Detect which cell encompasses the target text, then output its [x, y] center coordinate. 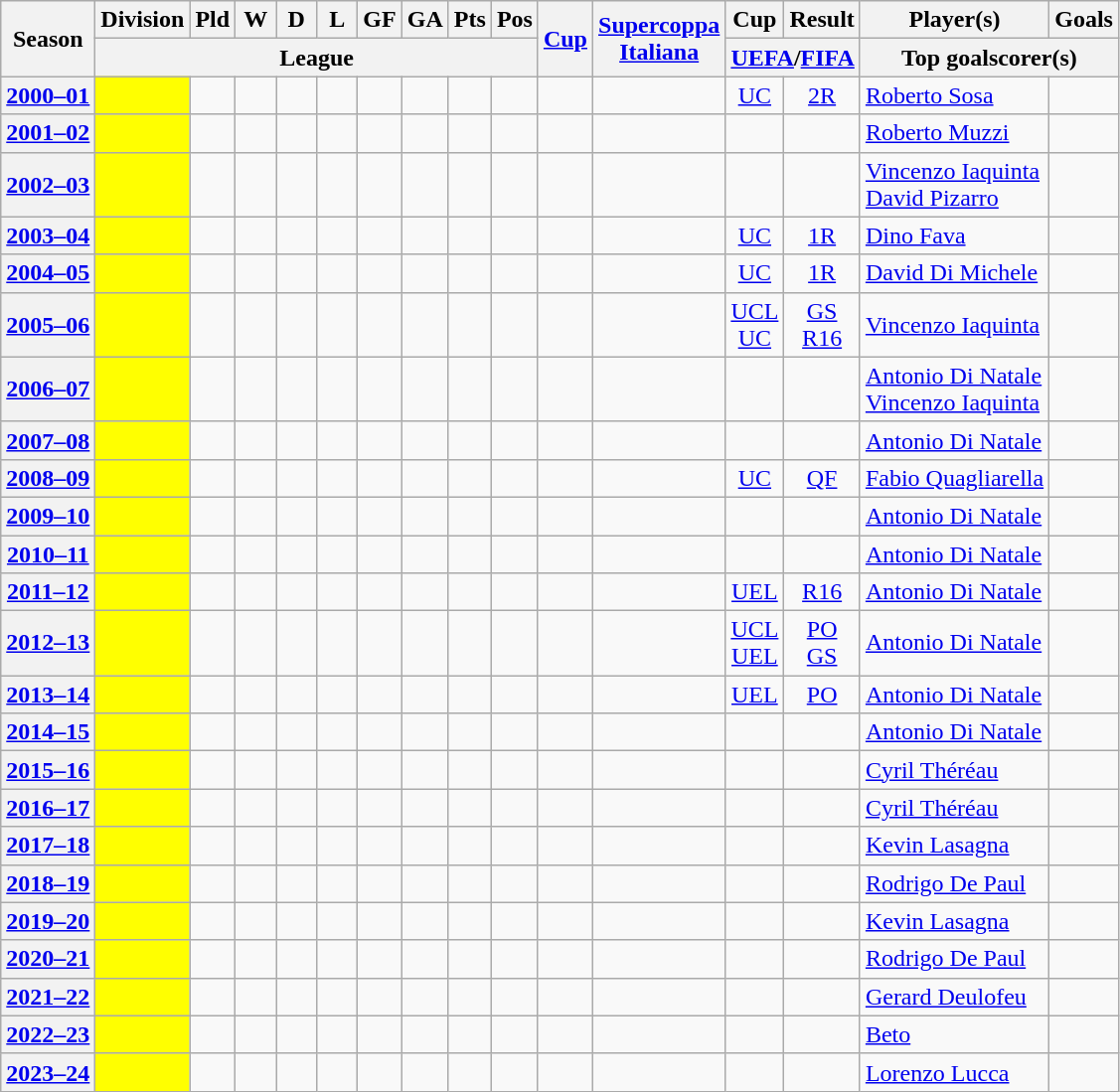
Lorenzo Lucca [954, 1072]
UCL UEL [755, 644]
Gerard Deulofeu [954, 997]
Roberto Muzzi [954, 133]
2004–05 [48, 273]
Pld [213, 20]
Roberto Sosa [954, 95]
R16 [822, 592]
2009–10 [48, 516]
W [256, 20]
Fabio Quagliarella [954, 478]
Season [48, 39]
Antonio Di Natale Vincenzo Iaquinta [954, 390]
2002–03 [48, 185]
2000–01 [48, 95]
L [338, 20]
2010–11 [48, 553]
PO GS [822, 644]
2015–16 [48, 770]
2019–20 [48, 921]
Result [822, 20]
David Di Michele [954, 273]
D [296, 20]
2014–15 [48, 732]
GF [380, 20]
2013–14 [48, 695]
2007–08 [48, 440]
2008–09 [48, 478]
GS R16 [822, 324]
2017–18 [48, 846]
Supercoppa Italiana [660, 39]
2016–17 [48, 808]
Dino Fava [954, 235]
UEFA/FIFA [793, 58]
2012–13 [48, 644]
Beto [954, 1034]
2023–24 [48, 1072]
2021–22 [48, 997]
2011–12 [48, 592]
League [317, 58]
Goals [1084, 20]
QF [822, 478]
Division [143, 20]
2R [822, 95]
2020–21 [48, 959]
Vincenzo Iaquinta David Pizarro [954, 185]
2006–07 [48, 390]
Top goalscorer(s) [989, 58]
2018–19 [48, 883]
GA [425, 20]
PO [822, 695]
2001–02 [48, 133]
2003–04 [48, 235]
Pts [469, 20]
UCL UC [755, 324]
Vincenzo Iaquinta [954, 324]
2005–06 [48, 324]
2022–23 [48, 1034]
Pos [515, 20]
Player(s) [954, 20]
